Return [x, y] of the center of cell containing provided text 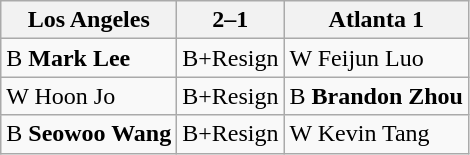
Los Angeles [89, 20]
B Brandon Zhou [376, 96]
W Feijun Luo [376, 58]
W Kevin Tang [376, 134]
2–1 [230, 20]
B Seowoo Wang [89, 134]
B Mark Lee [89, 58]
Atlanta 1 [376, 20]
W Hoon Jo [89, 96]
